Return the [X, Y] coordinate for the center point of the cell that contains the specified text.  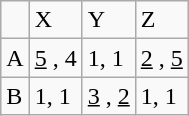
X [56, 20]
B [15, 96]
2 , 5 [162, 58]
5 , 4 [56, 58]
Z [162, 20]
A [15, 58]
Y [108, 20]
3 , 2 [108, 96]
